For the text-containing cell, return its midpoint in [X, Y] coordinate format. 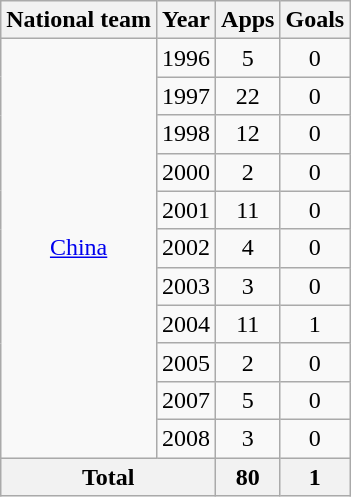
2004 [186, 324]
2002 [186, 248]
National team [79, 20]
2001 [186, 210]
Goals [315, 20]
22 [248, 96]
12 [248, 134]
2007 [186, 400]
China [79, 248]
2005 [186, 362]
1996 [186, 58]
Year [186, 20]
2003 [186, 286]
Total [108, 477]
1998 [186, 134]
80 [248, 477]
4 [248, 248]
Apps [248, 20]
2000 [186, 172]
2008 [186, 438]
1997 [186, 96]
